Detect which cell encompasses the target text, then output its [X, Y] center coordinate. 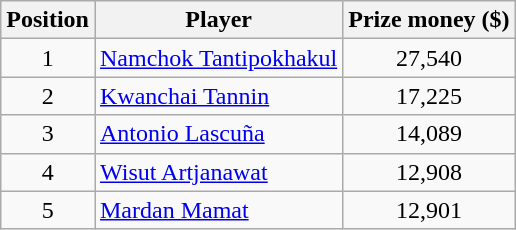
1 [48, 58]
2 [48, 96]
Mardan Mamat [218, 210]
Position [48, 20]
4 [48, 172]
Player [218, 20]
Antonio Lascuña [218, 134]
3 [48, 134]
12,901 [429, 210]
Wisut Artjanawat [218, 172]
12,908 [429, 172]
27,540 [429, 58]
Prize money ($) [429, 20]
5 [48, 210]
Namchok Tantipokhakul [218, 58]
14,089 [429, 134]
17,225 [429, 96]
Kwanchai Tannin [218, 96]
